Determine the [x, y] coordinate at the center of the cell enclosing the given text.  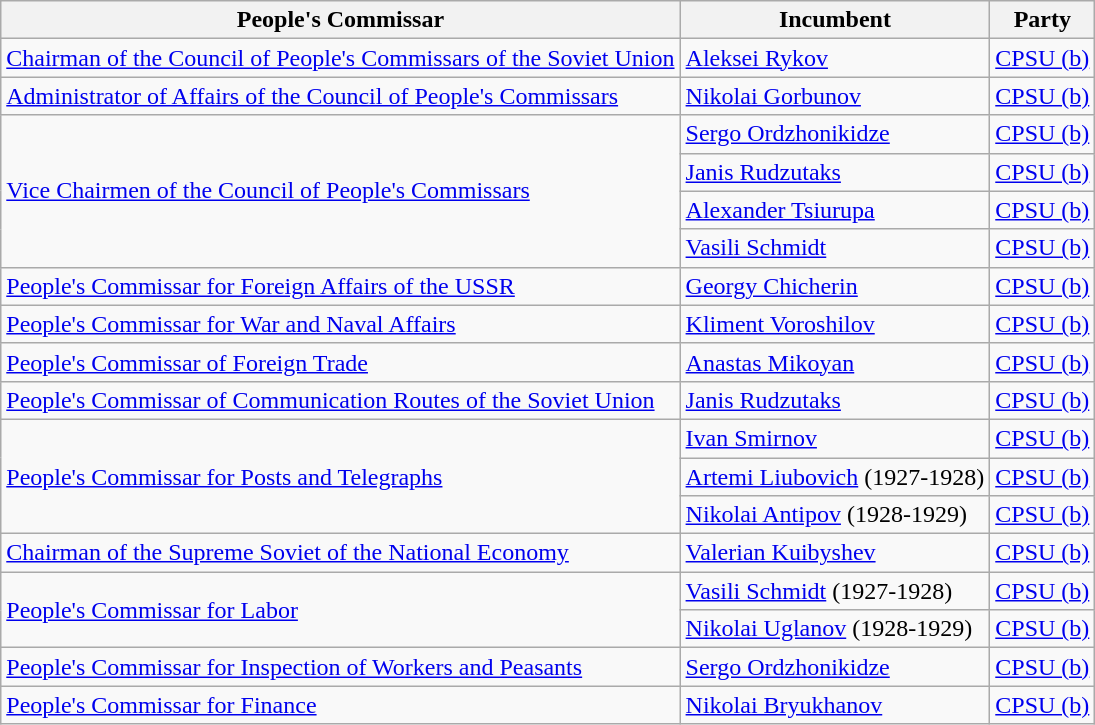
Aleksei Rykov [835, 58]
Artemi Liubovich (1927-1928) [835, 477]
People's Commissar for Inspection of Workers and Peasants [340, 667]
Nikolai Gorbunov [835, 96]
Chairman of the Council of People's Commissars of the Soviet Union [340, 58]
Georgy Chicherin [835, 286]
Vasili Schmidt [835, 248]
People's Commissar [340, 20]
Chairman of the Supreme Soviet of the National Economy [340, 553]
People's Commissar for Labor [340, 610]
Incumbent [835, 20]
People's Commissar of Communication Routes of the Soviet Union [340, 400]
Vasili Schmidt (1927-1928) [835, 591]
Anastas Mikoyan [835, 362]
Alexander Tsiurupa [835, 210]
People's Commissar for Posts and Telegraphs [340, 476]
People's Commissar for Finance [340, 705]
Administrator of Affairs of the Council of People's Commissars [340, 96]
Ivan Smirnov [835, 438]
Nikolai Antipov (1928-1929) [835, 515]
Kliment Voroshilov [835, 324]
Nikolai Uglanov (1928-1929) [835, 629]
People's Commissar of Foreign Trade [340, 362]
Valerian Kuibyshev [835, 553]
People's Commissar for Foreign Affairs of the USSR [340, 286]
Party [1042, 20]
Vice Chairmen of the Council of People's Commissars [340, 191]
Nikolai Bryukhanov [835, 705]
People's Commissar for War and Naval Affairs [340, 324]
